Provide the [X, Y] coordinate of the cell's center where the given text is located.  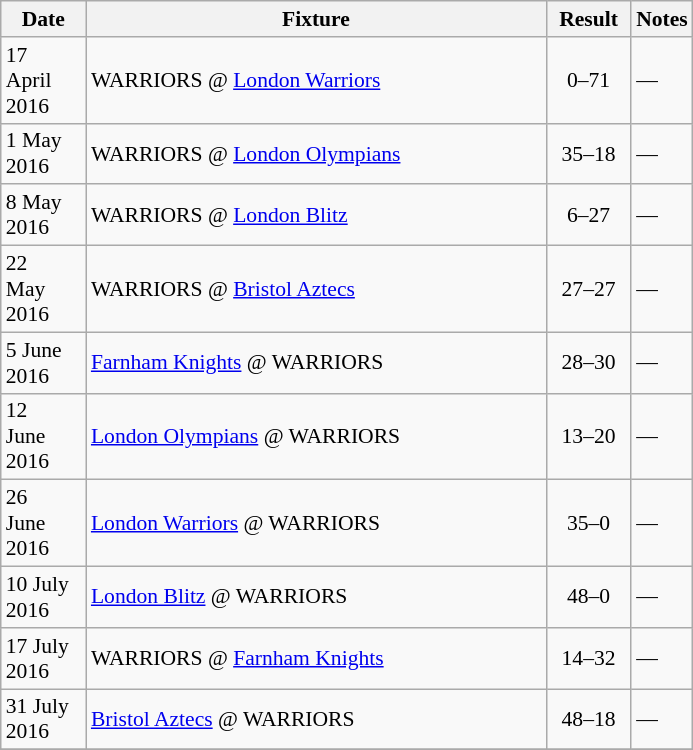
12 June 2016 [44, 436]
5 June 2016 [44, 362]
48–18 [588, 720]
48–0 [588, 598]
10 July 2016 [44, 598]
WARRIORS @ Farnham Knights [316, 658]
8 May 2016 [44, 216]
Farnham Knights @ WARRIORS [316, 362]
WARRIORS @ London Warriors [316, 80]
Date [44, 19]
Result [588, 19]
6–27 [588, 216]
26 June 2016 [44, 524]
1 May 2016 [44, 154]
28–30 [588, 362]
31 July 2016 [44, 720]
35–0 [588, 524]
London Blitz @ WARRIORS [316, 598]
Fixture [316, 19]
WARRIORS @ Bristol Aztecs [316, 290]
Bristol Aztecs @ WARRIORS [316, 720]
17 April 2016 [44, 80]
17 July 2016 [44, 658]
0–71 [588, 80]
Notes [662, 19]
London Olympians @ WARRIORS [316, 436]
WARRIORS @ London Olympians [316, 154]
WARRIORS @ London Blitz [316, 216]
13–20 [588, 436]
22 May 2016 [44, 290]
London Warriors @ WARRIORS [316, 524]
35–18 [588, 154]
27–27 [588, 290]
14–32 [588, 658]
